Provide the (x, y) coordinate of the cell's center where the given text is located.  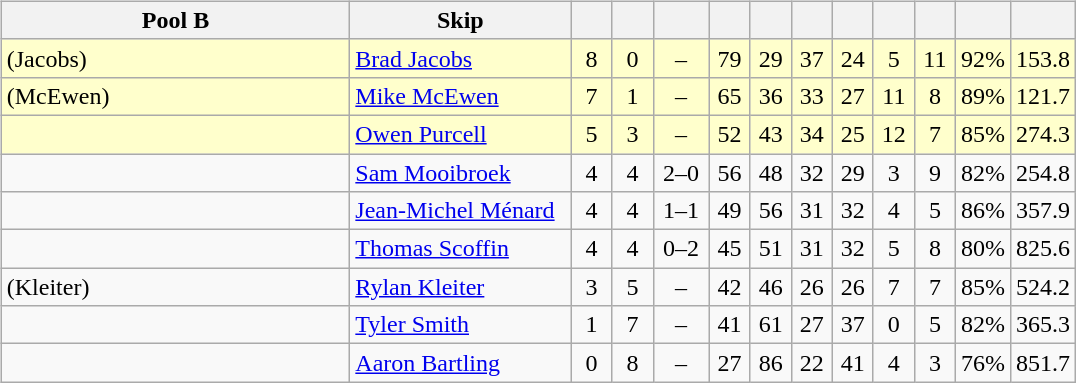
51 (770, 249)
79 (730, 58)
Thomas Scoffin (460, 249)
9 (934, 173)
25 (852, 134)
89% (982, 96)
42 (730, 287)
52 (730, 134)
825.6 (1042, 249)
121.7 (1042, 96)
Aaron Bartling (460, 363)
45 (730, 249)
24 (852, 58)
2–0 (681, 173)
(Jacobs) (176, 58)
33 (812, 96)
22 (812, 363)
(McEwen) (176, 96)
Pool B (176, 20)
Owen Purcell (460, 134)
Rylan Kleiter (460, 287)
0–2 (681, 249)
274.3 (1042, 134)
65 (730, 96)
Brad Jacobs (460, 58)
48 (770, 173)
Mike McEwen (460, 96)
34 (812, 134)
1–1 (681, 211)
36 (770, 96)
12 (894, 134)
254.8 (1042, 173)
Tyler Smith (460, 325)
357.9 (1042, 211)
61 (770, 325)
Skip (460, 20)
(Kleiter) (176, 287)
43 (770, 134)
Jean-Michel Ménard (460, 211)
153.8 (1042, 58)
365.3 (1042, 325)
86% (982, 211)
46 (770, 287)
49 (730, 211)
80% (982, 249)
524.2 (1042, 287)
Sam Mooibroek (460, 173)
92% (982, 58)
86 (770, 363)
851.7 (1042, 363)
76% (982, 363)
